Search for the cell housing the specified text and yield its [X, Y] center coordinate. 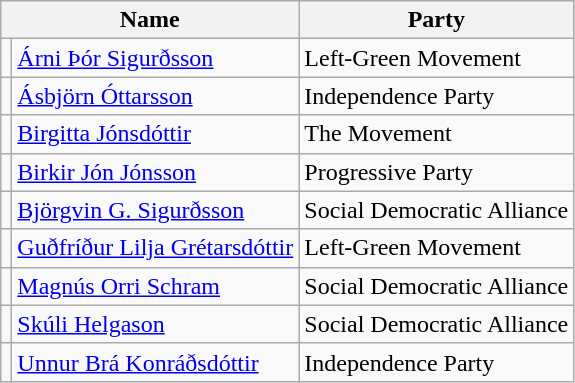
Guðfríður Lilja Grétarsdóttir [156, 248]
Birgitta Jónsdóttir [156, 134]
Name [150, 20]
Árni Þór Sigurðsson [156, 58]
Birkir Jón Jónsson [156, 172]
Party [436, 20]
Unnur Brá Konráðsdóttir [156, 362]
Progressive Party [436, 172]
The Movement [436, 134]
Ásbjörn Óttarsson [156, 96]
Magnús Orri Schram [156, 286]
Björgvin G. Sigurðsson [156, 210]
Skúli Helgason [156, 324]
